From the cell containing the given text, extract its center point as [x, y] coordinate. 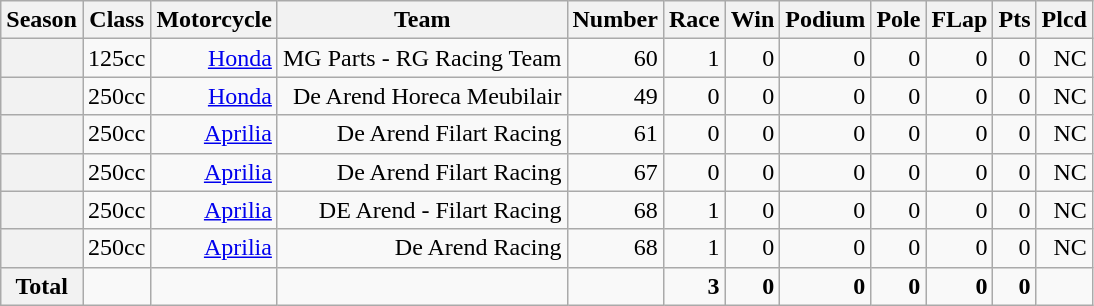
De Arend Racing [422, 248]
125cc [116, 58]
MG Parts - RG Racing Team [422, 58]
Win [752, 20]
Pts [1014, 20]
Race [694, 20]
Pole [898, 20]
Class [116, 20]
Number [615, 20]
Season [42, 20]
67 [615, 172]
3 [694, 286]
Motorcycle [214, 20]
Plcd [1064, 20]
Podium [826, 20]
DE Arend - Filart Racing [422, 210]
De Arend Horeca Meubilair [422, 96]
Total [42, 286]
Team [422, 20]
60 [615, 58]
61 [615, 134]
49 [615, 96]
FLap [960, 20]
